Return the [X, Y] coordinate for the center point of the cell that contains the specified text.  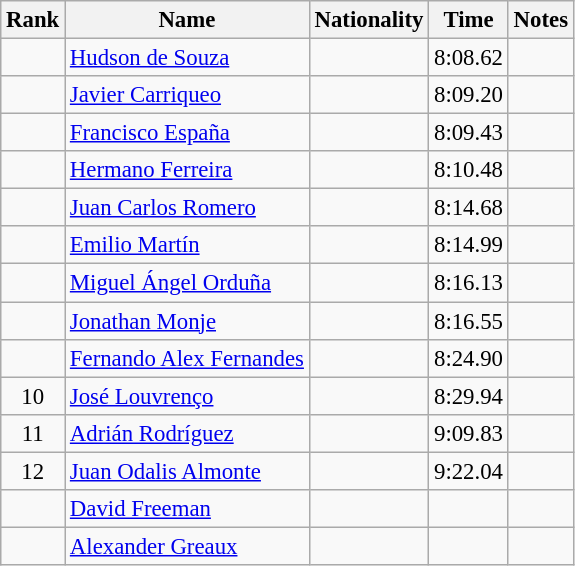
Rank [33, 20]
8:09.20 [469, 95]
Alexander Greaux [188, 546]
12 [33, 471]
8:09.43 [469, 133]
9:22.04 [469, 471]
Juan Carlos Romero [188, 208]
Javier Carriqueo [188, 95]
8:24.90 [469, 358]
10 [33, 396]
8:16.55 [469, 321]
Juan Odalis Almonte [188, 471]
José Louvrenço [188, 396]
Notes [540, 20]
Nationality [368, 20]
8:29.94 [469, 396]
Miguel Ángel Orduña [188, 283]
8:16.13 [469, 283]
8:10.48 [469, 170]
Name [188, 20]
David Freeman [188, 509]
Adrián Rodríguez [188, 433]
Time [469, 20]
Fernando Alex Fernandes [188, 358]
8:08.62 [469, 58]
8:14.68 [469, 208]
8:14.99 [469, 245]
11 [33, 433]
Francisco España [188, 133]
Hermano Ferreira [188, 170]
Emilio Martín [188, 245]
Jonathan Monje [188, 321]
Hudson de Souza [188, 58]
9:09.83 [469, 433]
